Extract the [X, Y] coordinate from the center of the cell holding the provided text.  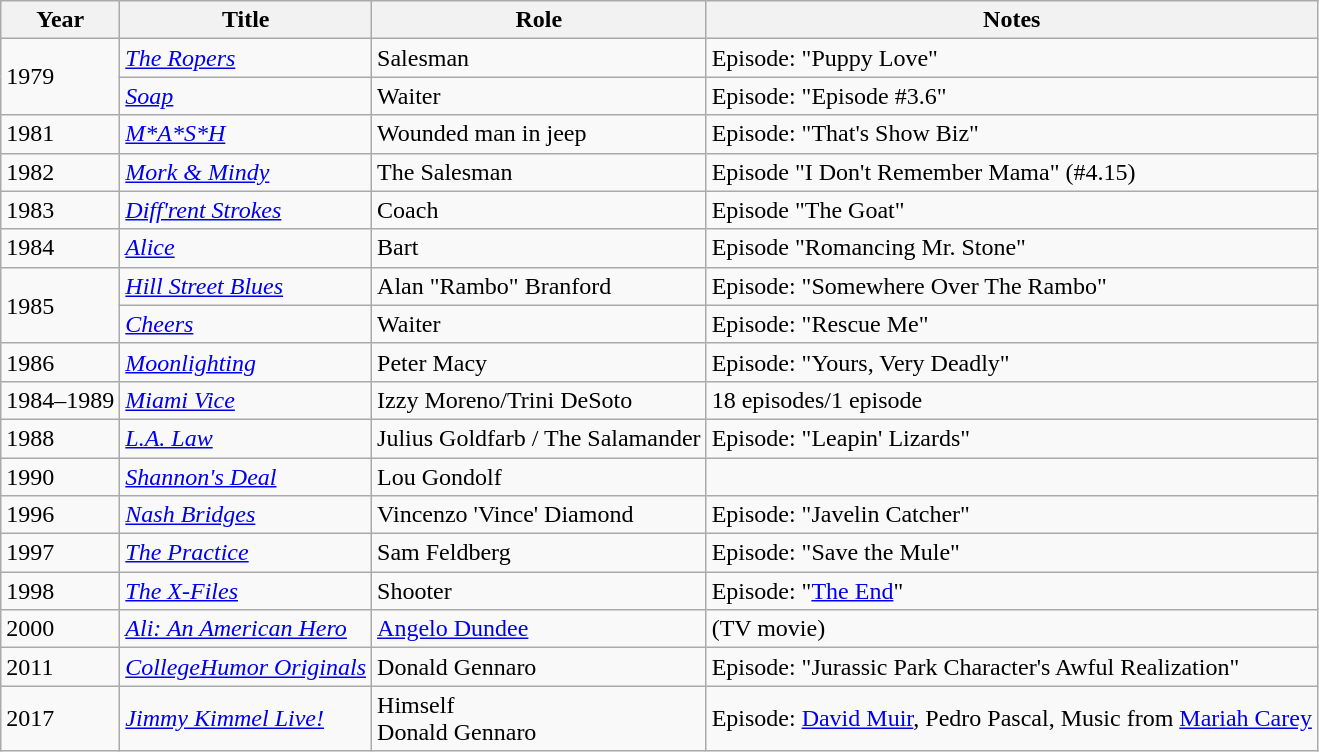
1996 [60, 515]
Sam Feldberg [540, 553]
Diff'rent Strokes [246, 210]
Episode: David Muir, Pedro Pascal, Music from Mariah Carey [1012, 718]
Episode: "Leapin' Lizards" [1012, 438]
Episode: "Yours, Very Deadly" [1012, 362]
Hill Street Blues [246, 286]
Mork & Mindy [246, 172]
M*A*S*H [246, 134]
Julius Goldfarb / The Salamander [540, 438]
Moonlighting [246, 362]
Alice [246, 248]
Miami Vice [246, 400]
1984 [60, 248]
1997 [60, 553]
Lou Gondolf [540, 477]
Donald Gennaro [540, 667]
Jimmy Kimmel Live! [246, 718]
L.A. Law [246, 438]
1979 [60, 77]
Episode "The Goat" [1012, 210]
The X-Files [246, 591]
1981 [60, 134]
CollegeHumor Originals [246, 667]
Episode "I Don't Remember Mama" (#4.15) [1012, 172]
Wounded man in jeep [540, 134]
1985 [60, 305]
2011 [60, 667]
Peter Macy [540, 362]
Angelo Dundee [540, 629]
Episode: "The End" [1012, 591]
Episode: "Jurassic Park Character's Awful Realization" [1012, 667]
Izzy Moreno/Trini DeSoto [540, 400]
2000 [60, 629]
Episode "Romancing Mr. Stone" [1012, 248]
1984–1989 [60, 400]
Episode: "That's Show Biz" [1012, 134]
Ali: An American Hero [246, 629]
2017 [60, 718]
Alan "Rambo" Branford [540, 286]
Salesman [540, 58]
The Practice [246, 553]
Bart [540, 248]
1990 [60, 477]
Episode: "Episode #3.6" [1012, 96]
Year [60, 20]
Nash Bridges [246, 515]
HimselfDonald Gennaro [540, 718]
Episode: "Puppy Love" [1012, 58]
(TV movie) [1012, 629]
1986 [60, 362]
Episode: "Javelin Catcher" [1012, 515]
Shannon's Deal [246, 477]
Vincenzo 'Vince' Diamond [540, 515]
The Ropers [246, 58]
Title [246, 20]
Role [540, 20]
Episode: "Save the Mule" [1012, 553]
Episode: "Somewhere Over The Rambo" [1012, 286]
Cheers [246, 324]
Coach [540, 210]
18 episodes/1 episode [1012, 400]
1983 [60, 210]
Shooter [540, 591]
Episode: "Rescue Me" [1012, 324]
The Salesman [540, 172]
1998 [60, 591]
Soap [246, 96]
Notes [1012, 20]
1982 [60, 172]
1988 [60, 438]
